Pinpoint the cell where the given text exists, returning its [X, Y] midpoint coordinate. 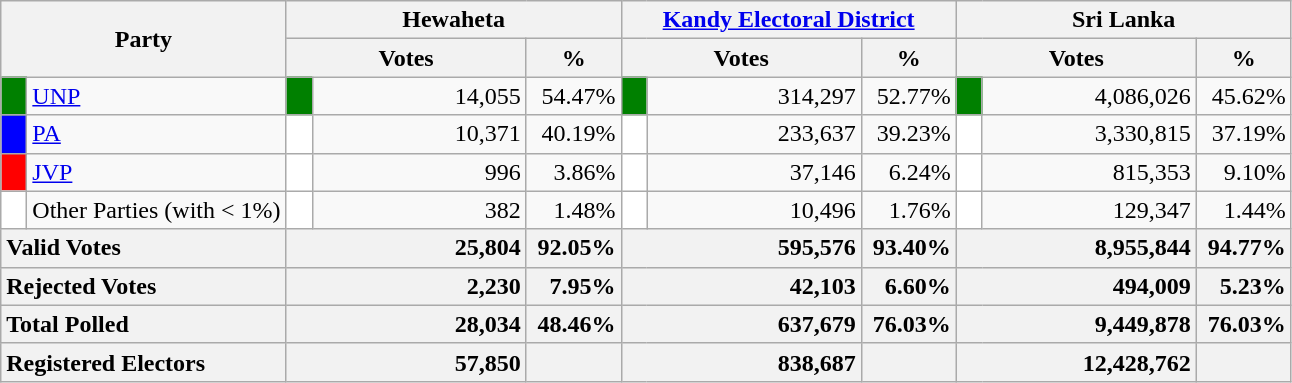
3,330,815 [1089, 134]
57,850 [406, 362]
838,687 [741, 362]
Sri Lanka [1124, 20]
12,428,762 [1076, 362]
9.10% [1244, 172]
3.86% [574, 172]
494,009 [1076, 286]
4,086,026 [1089, 96]
6.60% [908, 286]
10,371 [419, 134]
1.48% [574, 210]
92.05% [574, 248]
6.24% [908, 172]
314,297 [754, 96]
45.62% [1244, 96]
37,146 [754, 172]
382 [419, 210]
40.19% [574, 134]
37.19% [1244, 134]
7.95% [574, 286]
PA [156, 134]
28,034 [406, 324]
10,496 [754, 210]
9,449,878 [1076, 324]
Kandy Electoral District [788, 20]
Valid Votes [144, 248]
Hewaheta [454, 20]
Rejected Votes [144, 286]
2,230 [406, 286]
42,103 [741, 286]
94.77% [1244, 248]
595,576 [741, 248]
8,955,844 [1076, 248]
93.40% [908, 248]
25,804 [406, 248]
1.44% [1244, 210]
39.23% [908, 134]
129,347 [1089, 210]
815,353 [1089, 172]
Total Polled [144, 324]
5.23% [1244, 286]
1.76% [908, 210]
UNP [156, 96]
52.77% [908, 96]
14,055 [419, 96]
Party [144, 39]
233,637 [754, 134]
996 [419, 172]
Registered Electors [144, 362]
Other Parties (with < 1%) [156, 210]
JVP [156, 172]
54.47% [574, 96]
48.46% [574, 324]
637,679 [741, 324]
